Determine the [x, y] coordinate at the center of the cell enclosing the given text.  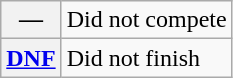
DNF [31, 58]
— [31, 20]
Did not compete [146, 20]
Did not finish [146, 58]
